For the text-containing cell, return its midpoint in [X, Y] coordinate format. 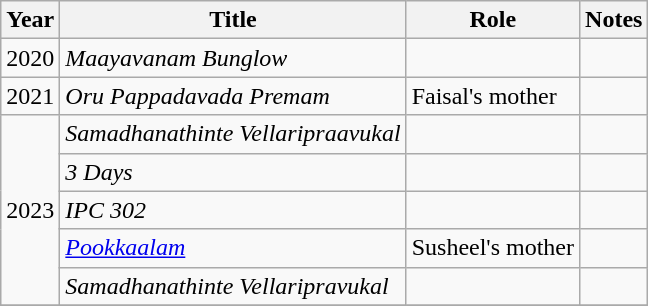
Susheel's mother [492, 248]
Faisal's mother [492, 96]
Notes [614, 20]
2020 [30, 58]
Samadhanathinte Vellaripraavukal [233, 134]
2021 [30, 96]
Year [30, 20]
Oru Pappadavada Premam [233, 96]
Samadhanathinte Vellaripravukal [233, 286]
3 Days [233, 172]
Role [492, 20]
IPC 302 [233, 210]
2023 [30, 210]
Pookkaalam [233, 248]
Title [233, 20]
Maayavanam Bunglow [233, 58]
